Determine the (X, Y) coordinate at the center of the cell enclosing the given text.  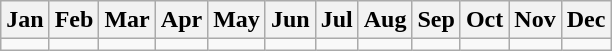
Mar (127, 20)
Nov (535, 20)
Sep (436, 20)
Jun (290, 20)
May (237, 20)
Feb (74, 20)
Aug (385, 20)
Jul (336, 20)
Apr (181, 20)
Jan (25, 20)
Oct (484, 20)
Dec (586, 20)
